Find where the given text appears and provide that cell's center as [X, Y] coordinate. 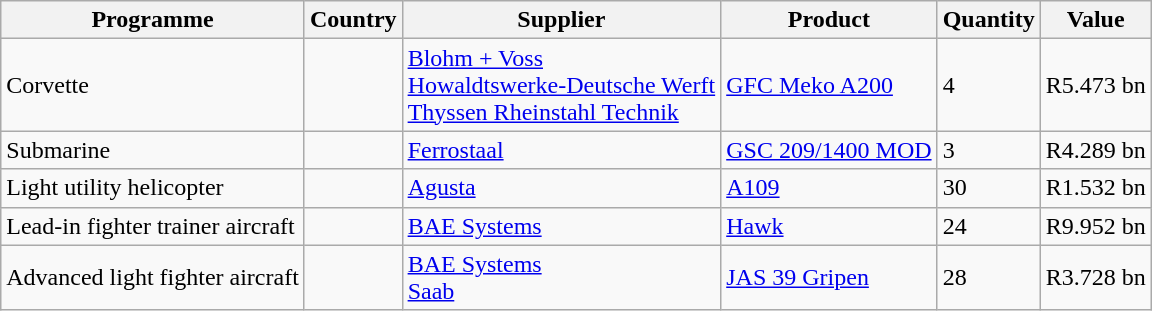
Blohm + VossHowaldtswerke-Deutsche WerftThyssen Rheinstahl Technik [562, 85]
Submarine [153, 150]
R3.728 bn [1096, 278]
Supplier [562, 20]
4 [988, 85]
Advanced light fighter aircraft [153, 278]
R1.532 bn [1096, 188]
28 [988, 278]
Country [353, 20]
BAE Systems [562, 226]
Agusta [562, 188]
BAE SystemsSaab [562, 278]
3 [988, 150]
JAS 39 Gripen [829, 278]
24 [988, 226]
R9.952 bn [1096, 226]
R4.289 bn [1096, 150]
A109 [829, 188]
Value [1096, 20]
Hawk [829, 226]
Corvette [153, 85]
30 [988, 188]
Product [829, 20]
GFC Meko A200 [829, 85]
GSC 209/1400 MOD [829, 150]
Light utility helicopter [153, 188]
Ferrostaal [562, 150]
Quantity [988, 20]
Lead-in fighter trainer aircraft [153, 226]
R5.473 bn [1096, 85]
Programme [153, 20]
